Return the [X, Y] coordinate for the center point of the cell that contains the specified text.  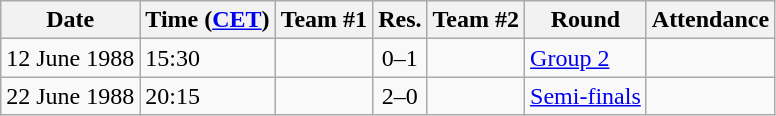
Team #2 [476, 20]
0–1 [400, 58]
Date [70, 20]
15:30 [208, 58]
Round [586, 20]
20:15 [208, 96]
Res. [400, 20]
Attendance [710, 20]
Time (CET) [208, 20]
22 June 1988 [70, 96]
Group 2 [586, 58]
12 June 1988 [70, 58]
Semi-finals [586, 96]
2–0 [400, 96]
Team #1 [324, 20]
